Find where the given text appears and provide that cell's center as (x, y) coordinate. 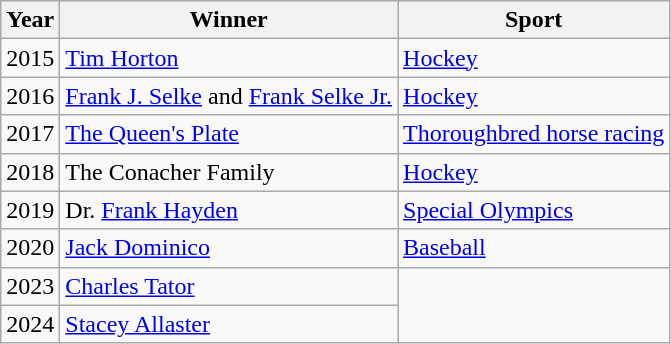
Charles Tator (229, 286)
Stacey Allaster (229, 324)
Year (30, 20)
Thoroughbred horse racing (534, 134)
Winner (229, 20)
2020 (30, 248)
The Conacher Family (229, 172)
Frank J. Selke and Frank Selke Jr. (229, 96)
2024 (30, 324)
Sport (534, 20)
The Queen's Plate (229, 134)
Tim Horton (229, 58)
2016 (30, 96)
2017 (30, 134)
Jack Dominico (229, 248)
2015 (30, 58)
2018 (30, 172)
2023 (30, 286)
2019 (30, 210)
Dr. Frank Hayden (229, 210)
Baseball (534, 248)
Special Olympics (534, 210)
